Capture the cell that displays the provided text and extract its [X, Y] central coordinate. 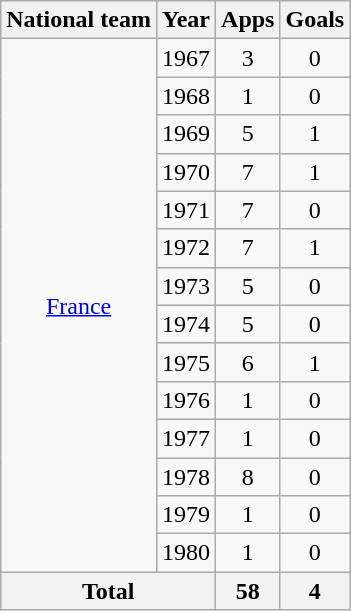
Year [186, 20]
1979 [186, 515]
France [79, 306]
1969 [186, 134]
6 [248, 362]
National team [79, 20]
1975 [186, 362]
1967 [186, 58]
1980 [186, 553]
4 [315, 591]
3 [248, 58]
Apps [248, 20]
1971 [186, 210]
Goals [315, 20]
1968 [186, 96]
1976 [186, 400]
1970 [186, 172]
1972 [186, 248]
1978 [186, 477]
1977 [186, 438]
Total [108, 591]
58 [248, 591]
1973 [186, 286]
1974 [186, 324]
8 [248, 477]
